Search for the cell housing the specified text and yield its (X, Y) center coordinate. 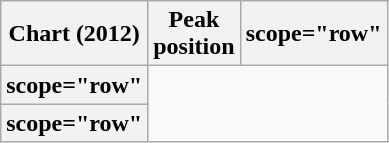
Peakposition (194, 34)
Chart (2012) (74, 34)
